Capture the cell that displays the provided text and extract its (x, y) central coordinate. 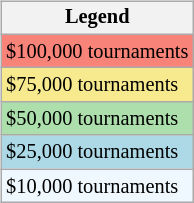
Legend (97, 18)
$25,000 tournaments (97, 152)
$75,000 tournaments (97, 85)
$100,000 tournaments (97, 51)
$50,000 tournaments (97, 119)
$10,000 tournaments (97, 186)
